Find where the given text appears and provide that cell's center as (x, y) coordinate. 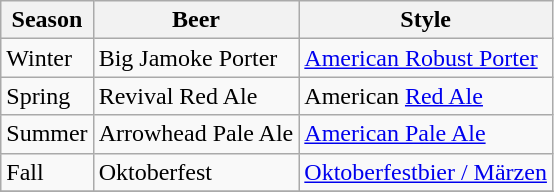
Style (426, 20)
Summer (47, 134)
American Red Ale (426, 96)
Arrowhead Pale Ale (196, 134)
Oktoberfestbier / Märzen (426, 172)
Season (47, 20)
American Robust Porter (426, 58)
Fall (47, 172)
Beer (196, 20)
Winter (47, 58)
Spring (47, 96)
Revival Red Ale (196, 96)
American Pale Ale (426, 134)
Big Jamoke Porter (196, 58)
Oktoberfest (196, 172)
